Detect which cell encompasses the target text, then output its (X, Y) center coordinate. 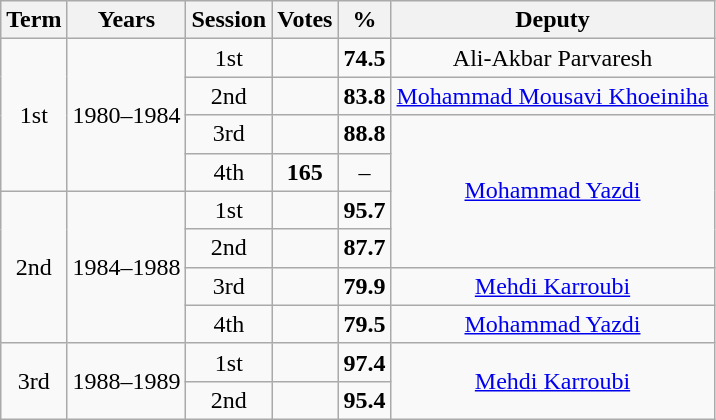
79.5 (364, 324)
Votes (305, 20)
95.7 (364, 210)
95.4 (364, 400)
97.4 (364, 362)
1988–1989 (126, 381)
Deputy (552, 20)
83.8 (364, 96)
Years (126, 20)
87.7 (364, 248)
165 (305, 172)
Term (34, 20)
Mohammad Mousavi Khoeiniha (552, 96)
– (364, 172)
88.8 (364, 134)
% (364, 20)
79.9 (364, 286)
Session (229, 20)
Ali-Akbar Parvaresh (552, 58)
1984–1988 (126, 267)
1980–1984 (126, 115)
74.5 (364, 58)
